For the text-containing cell, return its midpoint in (X, Y) coordinate format. 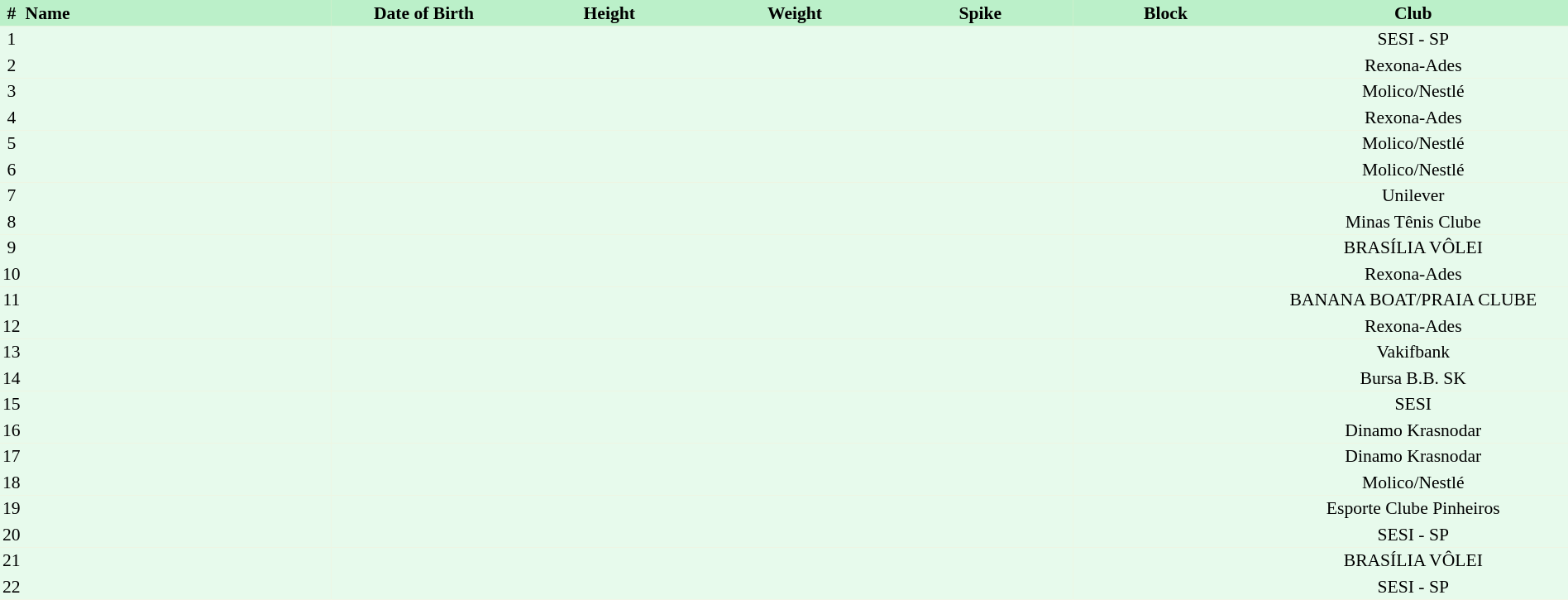
Bursa B.B. SK (1413, 378)
Name (177, 13)
BANANA BOAT/PRAIA CLUBE (1413, 300)
17 (12, 457)
Minas Tênis Clube (1413, 222)
19 (12, 508)
9 (12, 248)
15 (12, 404)
22 (12, 587)
Date of Birth (423, 13)
4 (12, 118)
8 (12, 222)
Vakifbank (1413, 353)
12 (12, 326)
1 (12, 40)
18 (12, 482)
SESI (1413, 404)
Club (1413, 13)
6 (12, 170)
7 (12, 195)
3 (12, 91)
Block (1165, 13)
Height (610, 13)
2 (12, 65)
Spike (980, 13)
Unilever (1413, 195)
10 (12, 274)
5 (12, 144)
16 (12, 430)
Esporte Clube Pinheiros (1413, 508)
14 (12, 378)
13 (12, 353)
Weight (795, 13)
# (12, 13)
20 (12, 535)
21 (12, 561)
11 (12, 300)
